Identify which cell holds the provided text, then report its (X, Y) central coordinate. 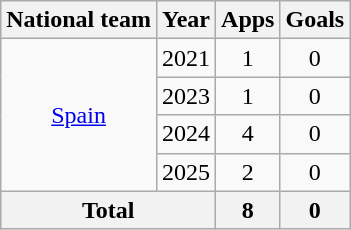
Total (108, 210)
Apps (248, 20)
8 (248, 210)
2021 (186, 58)
Goals (315, 20)
2024 (186, 134)
4 (248, 134)
National team (79, 20)
2 (248, 172)
2025 (186, 172)
2023 (186, 96)
Spain (79, 115)
Year (186, 20)
